Extract the [X, Y] coordinate from the center of the cell holding the provided text.  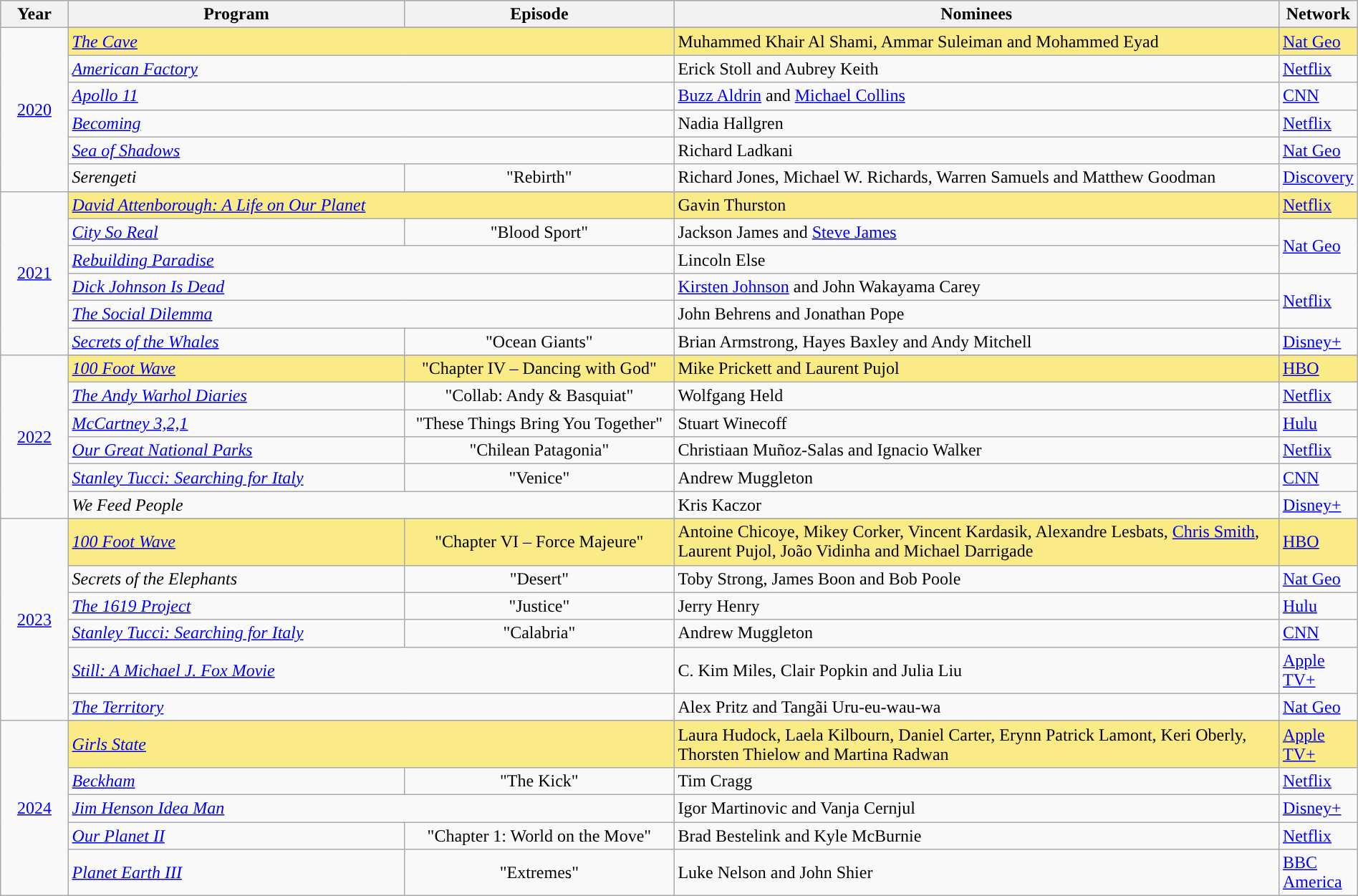
The Cave [371, 42]
Year [34, 14]
Christiaan Muñoz-Salas and Ignacio Walker [977, 451]
The Social Dilemma [371, 314]
Girls State [371, 743]
Secrets of the Whales [236, 342]
Laura Hudock, Laela Kilbourn, Daniel Carter, Erynn Patrick Lamont, Keri Oberly, Thorsten Thielow and Martina Radwan [977, 743]
Still: A Michael J. Fox Movie [371, 670]
Lincoln Else [977, 259]
"These Things Bring You Together" [539, 423]
Wolfgang Held [977, 396]
Brian Armstrong, Hayes Baxley and Andy Mitchell [977, 342]
Our Planet II [236, 836]
"Chapter IV – Dancing with God" [539, 369]
"Blood Sport" [539, 232]
Richard Jones, Michael W. Richards, Warren Samuels and Matthew Goodman [977, 178]
Buzz Aldrin and Michael Collins [977, 96]
Nominees [977, 14]
Network [1318, 14]
Sea of Shadows [371, 150]
"Collab: Andy & Basquiat" [539, 396]
Mike Prickett and Laurent Pujol [977, 369]
Antoine Chicoye, Mikey Corker, Vincent Kardasik, Alexandre Lesbats, Chris Smith, Laurent Pujol, João Vidinha and Michael Darrigade [977, 541]
Igor Martinovic and Vanja Cernjul [977, 808]
The 1619 Project [236, 606]
C. Kim Miles, Clair Popkin and Julia Liu [977, 670]
David Attenborough: A Life on Our Planet [371, 205]
Tim Cragg [977, 781]
Alex Pritz and Tangãi Uru-eu-wau-wa [977, 707]
"Venice" [539, 478]
Nadia Hallgren [977, 123]
We Feed People [371, 505]
Stuart Winecoff [977, 423]
"Ocean Giants" [539, 342]
Rebuilding Paradise [371, 259]
BBC America [1318, 872]
John Behrens and Jonathan Pope [977, 314]
"Calabria" [539, 633]
"Chapter VI – Force Majeure" [539, 541]
Becoming [371, 123]
2021 [34, 273]
Jerry Henry [977, 606]
"Chilean Patagonia" [539, 451]
"Extremes" [539, 872]
The Andy Warhol Diaries [236, 396]
Program [236, 14]
Episode [539, 14]
2020 [34, 110]
Erick Stoll and Aubrey Keith [977, 69]
Dick Johnson Is Dead [371, 286]
Serengeti [236, 178]
"Desert" [539, 579]
Richard Ladkani [977, 150]
2024 [34, 808]
Brad Bestelink and Kyle McBurnie [977, 836]
Discovery [1318, 178]
McCartney 3,2,1 [236, 423]
Jim Henson Idea Man [371, 808]
City So Real [236, 232]
Luke Nelson and John Shier [977, 872]
"The Kick" [539, 781]
Gavin Thurston [977, 205]
2022 [34, 437]
2023 [34, 620]
The Territory [371, 707]
Apollo 11 [371, 96]
"Rebirth" [539, 178]
Kris Kaczor [977, 505]
Secrets of the Elephants [236, 579]
Jackson James and Steve James [977, 232]
Our Great National Parks [236, 451]
Muhammed Khair Al Shami, Ammar Suleiman and Mohammed Eyad [977, 42]
Planet Earth III [236, 872]
Toby Strong, James Boon and Bob Poole [977, 579]
American Factory [371, 69]
Kirsten Johnson and John Wakayama Carey [977, 286]
Beckham [236, 781]
"Justice" [539, 606]
"Chapter 1: World on the Move" [539, 836]
